Extract the [X, Y] coordinate from the center of the cell holding the provided text.  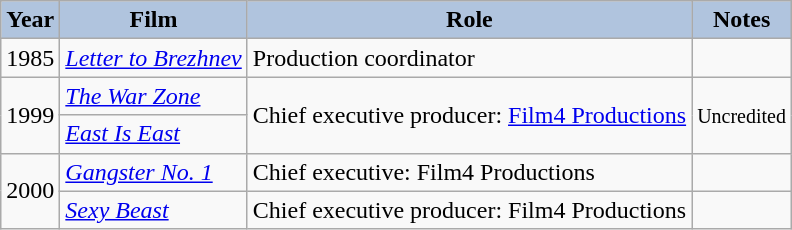
1999 [30, 115]
Letter to Brezhnev [154, 58]
Sexy Beast [154, 210]
Chief executive: Film4 Productions [469, 172]
The War Zone [154, 96]
Year [30, 20]
Gangster No. 1 [154, 172]
Uncredited [742, 115]
Production coordinator [469, 58]
1985 [30, 58]
2000 [30, 191]
Notes [742, 20]
Film [154, 20]
Role [469, 20]
East Is East [154, 134]
